Pinpoint the cell where the given text exists, returning its (x, y) midpoint coordinate. 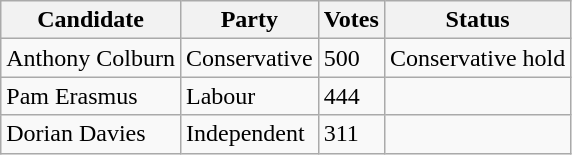
Candidate (91, 20)
Pam Erasmus (91, 96)
Independent (249, 134)
Status (477, 20)
Anthony Colburn (91, 58)
500 (351, 58)
444 (351, 96)
Votes (351, 20)
Dorian Davies (91, 134)
311 (351, 134)
Party (249, 20)
Labour (249, 96)
Conservative (249, 58)
Conservative hold (477, 58)
